Pinpoint the cell where the given text exists, returning its [x, y] midpoint coordinate. 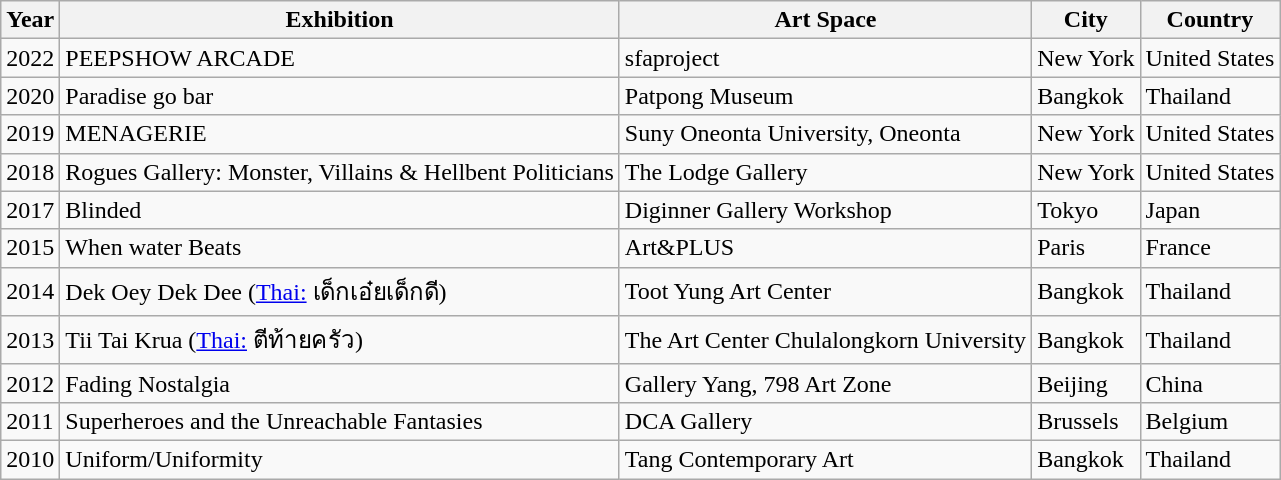
Japan [1210, 210]
2011 [30, 421]
2020 [30, 96]
Art Space [825, 20]
City [1086, 20]
2014 [30, 292]
When water Beats [340, 248]
Toot Yung Art Center [825, 292]
Year [30, 20]
Tokyo [1086, 210]
Tii Tai Krua (Thai: ตีท้ายครัว) [340, 340]
Blinded [340, 210]
Country [1210, 20]
sfaproject [825, 58]
MENAGERIE [340, 134]
Patpong Museum [825, 96]
Paris [1086, 248]
Gallery Yang, 798 Art Zone [825, 383]
The Lodge Gallery [825, 172]
Art&PLUS [825, 248]
Suny Oneonta University, Oneonta [825, 134]
2019 [30, 134]
Belgium [1210, 421]
China [1210, 383]
France [1210, 248]
Dek Oey Dek Dee (Thai: เด็กเอ๋ยเด็กดี) [340, 292]
The Art Center Chulalongkorn University [825, 340]
2015 [30, 248]
PEEPSHOW ARCADE [340, 58]
Paradise go bar [340, 96]
Superheroes and the Unreachable Fantasies [340, 421]
2017 [30, 210]
2010 [30, 459]
Rogues Gallery: Monster, Villains & Hellbent Politicians [340, 172]
2022 [30, 58]
Uniform/Uniformity [340, 459]
2013 [30, 340]
2012 [30, 383]
Brussels [1086, 421]
DCA Gallery [825, 421]
Exhibition [340, 20]
2018 [30, 172]
Diginner Gallery Workshop [825, 210]
Tang Contemporary Art [825, 459]
Beijing [1086, 383]
Fading Nostalgia [340, 383]
